Output the [X, Y] coordinate of the center of the cell containing the given text.  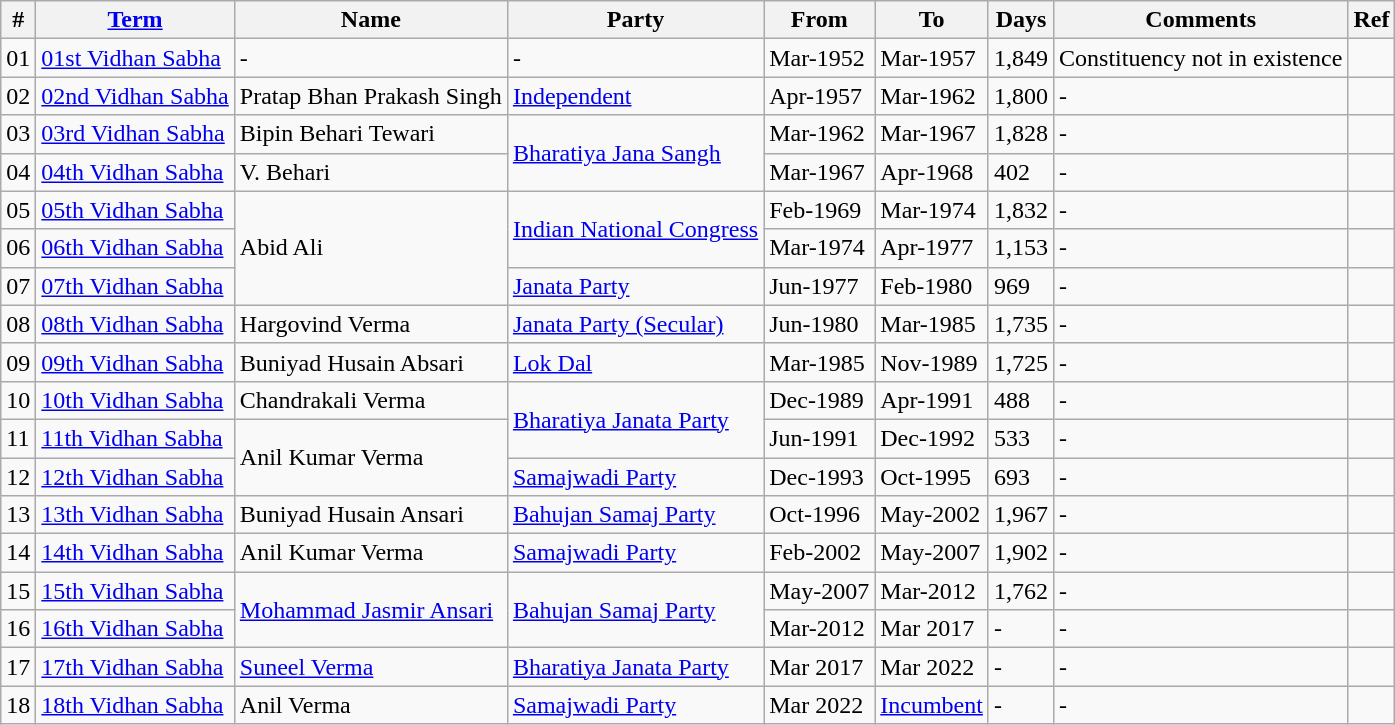
07 [18, 286]
402 [1020, 172]
1,800 [1020, 96]
01 [18, 58]
Feb-2002 [820, 553]
05th Vidhan Sabha [135, 210]
From [820, 20]
Dec-1992 [932, 438]
05 [18, 210]
15th Vidhan Sabha [135, 591]
V. Behari [370, 172]
15 [18, 591]
Ref [1372, 20]
01st Vidhan Sabha [135, 58]
Party [635, 20]
12th Vidhan Sabha [135, 477]
Mar-1952 [820, 58]
Anil Verma [370, 705]
09th Vidhan Sabha [135, 362]
14 [18, 553]
Dec-1989 [820, 400]
10th Vidhan Sabha [135, 400]
Apr-1957 [820, 96]
10 [18, 400]
Term [135, 20]
1,725 [1020, 362]
1,828 [1020, 134]
Mohammad Jasmir Ansari [370, 610]
03rd Vidhan Sabha [135, 134]
04 [18, 172]
13 [18, 515]
06 [18, 248]
969 [1020, 286]
Bipin Behari Tewari [370, 134]
1,762 [1020, 591]
Abid Ali [370, 248]
1,735 [1020, 324]
Janata Party (Secular) [635, 324]
Constituency not in existence [1201, 58]
488 [1020, 400]
07th Vidhan Sabha [135, 286]
693 [1020, 477]
16 [18, 629]
May-2002 [932, 515]
17th Vidhan Sabha [135, 667]
Apr-1977 [932, 248]
# [18, 20]
08th Vidhan Sabha [135, 324]
533 [1020, 438]
06th Vidhan Sabha [135, 248]
09 [18, 362]
11th Vidhan Sabha [135, 438]
13th Vidhan Sabha [135, 515]
Apr-1968 [932, 172]
Comments [1201, 20]
Feb-1980 [932, 286]
Name [370, 20]
14th Vidhan Sabha [135, 553]
03 [18, 134]
Feb-1969 [820, 210]
Mar-1957 [932, 58]
18 [18, 705]
08 [18, 324]
Suneel Verma [370, 667]
Janata Party [635, 286]
To [932, 20]
02nd Vidhan Sabha [135, 96]
04th Vidhan Sabha [135, 172]
Hargovind Verma [370, 324]
Bharatiya Jana Sangh [635, 153]
Days [1020, 20]
Indian National Congress [635, 229]
Oct-1996 [820, 515]
18th Vidhan Sabha [135, 705]
12 [18, 477]
Jun-1991 [820, 438]
Buniyad Husain Ansari [370, 515]
Independent [635, 96]
1,849 [1020, 58]
Buniyad Husain Absari [370, 362]
Incumbent [932, 705]
Jun-1977 [820, 286]
17 [18, 667]
02 [18, 96]
Jun-1980 [820, 324]
11 [18, 438]
1,967 [1020, 515]
1,832 [1020, 210]
1,153 [1020, 248]
Dec-1993 [820, 477]
Oct-1995 [932, 477]
Lok Dal [635, 362]
Nov-1989 [932, 362]
1,902 [1020, 553]
Pratap Bhan Prakash Singh [370, 96]
Apr-1991 [932, 400]
16th Vidhan Sabha [135, 629]
Chandrakali Verma [370, 400]
